Pinpoint the cell where the given text exists, returning its [x, y] midpoint coordinate. 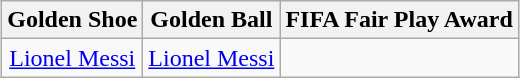
Golden Shoe [72, 20]
Golden Ball [212, 20]
FIFA Fair Play Award [399, 20]
